From the cell containing the given text, extract its center point as [X, Y] coordinate. 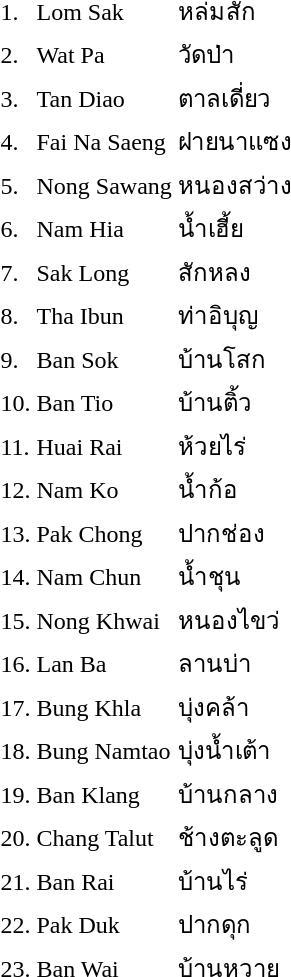
Nong Khwai [104, 620]
Lan Ba [104, 664]
Ban Rai [104, 881]
Pak Chong [104, 533]
Ban Sok [104, 359]
Nong Sawang [104, 185]
Bung Khla [104, 707]
Pak Duk [104, 924]
Nam Chun [104, 576]
Tha Ibun [104, 316]
Huai Rai [104, 446]
Tan Diao [104, 98]
Wat Pa [104, 54]
Ban Tio [104, 402]
Ban Klang [104, 794]
Nam Hia [104, 228]
Sak Long [104, 272]
Chang Talut [104, 838]
Bung Namtao [104, 750]
Fai Na Saeng [104, 142]
Nam Ko [104, 490]
